Scan for the cell matching the given text and deliver its [x, y] coordinate at center. 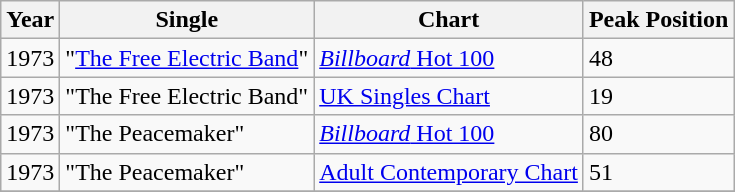
UK Singles Chart [449, 96]
48 [658, 58]
51 [658, 172]
19 [658, 96]
Peak Position [658, 20]
Year [30, 20]
80 [658, 134]
Single [187, 20]
Chart [449, 20]
Adult Contemporary Chart [449, 172]
